Extract the [X, Y] coordinate from the center of the cell holding the provided text.  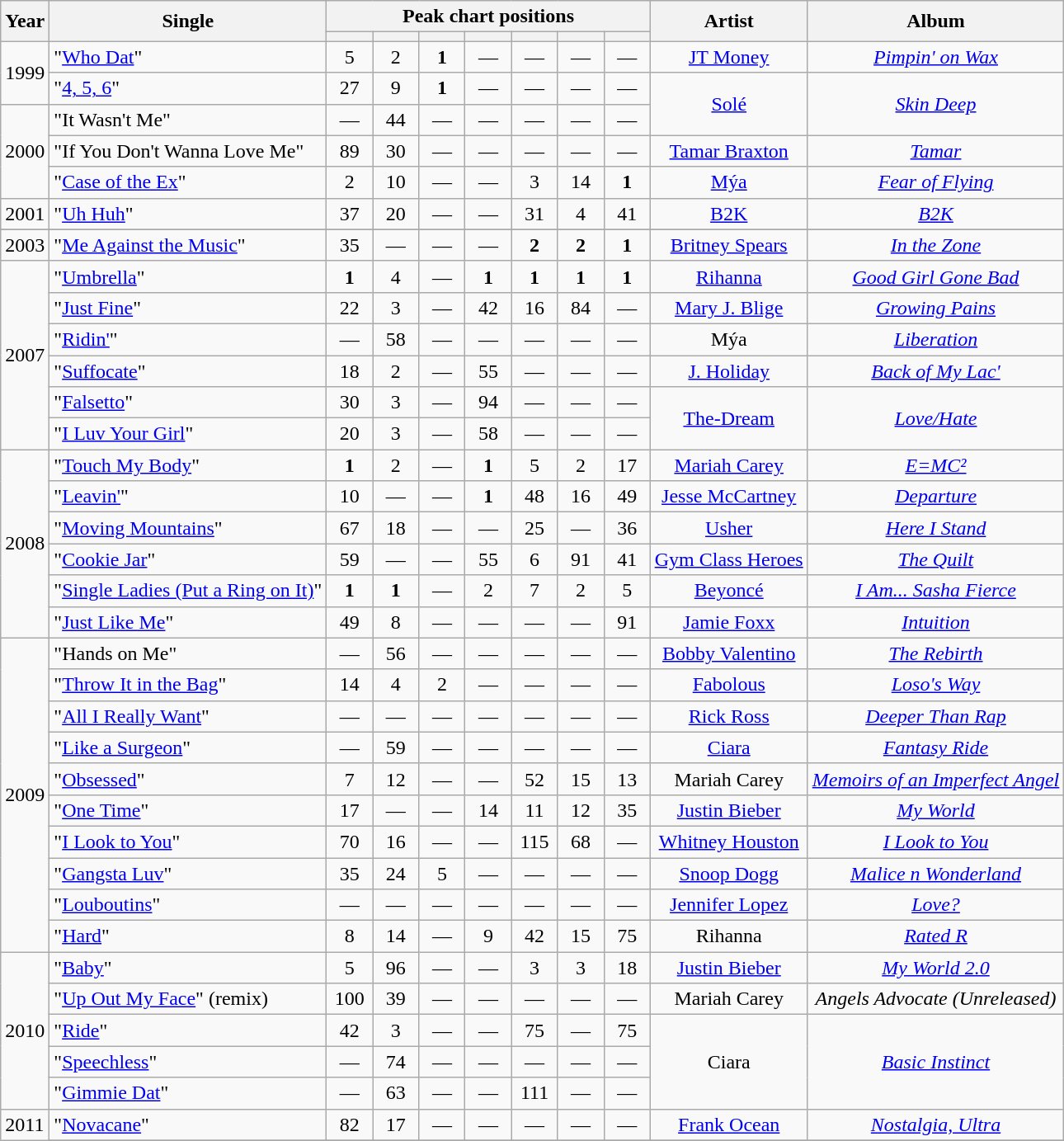
Artist [729, 21]
96 [396, 968]
89 [350, 151]
Fabolous [729, 685]
The Quilt [935, 559]
"All I Really Want" [188, 716]
"Baby" [188, 968]
"Gimmie Dat" [188, 1093]
"Up Out My Face" (remix) [188, 999]
"I Luv Your Girl" [188, 434]
Peak chart positions [488, 17]
Solé [729, 104]
"One Time" [188, 810]
Good Girl Gone Bad [935, 276]
"Throw It in the Bag" [188, 685]
My World 2.0 [935, 968]
"Just Fine" [188, 308]
The Rebirth [935, 653]
"Obsessed" [188, 779]
Memoirs of an Imperfect Angel [935, 779]
39 [396, 999]
Fantasy Ride [935, 747]
1999 [25, 73]
"Like a Surgeon" [188, 747]
2009 [25, 795]
2007 [25, 355]
22 [350, 308]
11 [534, 810]
Love/Hate [935, 418]
Mary J. Blige [729, 308]
Jennifer Lopez [729, 905]
Usher [729, 528]
63 [396, 1093]
2000 [25, 151]
Liberation [935, 339]
"Moving Mountains" [188, 528]
Malice n Wonderland [935, 874]
"I Look to You" [188, 842]
Intuition [935, 622]
"4, 5, 6" [188, 88]
"Cookie Jar" [188, 559]
"Just Like Me" [188, 622]
2003 [25, 245]
"Louboutins" [188, 905]
"Who Dat" [188, 57]
Frank Ocean [729, 1124]
Gym Class Heroes [729, 559]
25 [534, 528]
"Case of the Ex" [188, 182]
"Hard" [188, 936]
I Look to You [935, 842]
Nostalgia, Ultra [935, 1124]
Back of My Lac' [935, 370]
37 [350, 214]
"Falsetto" [188, 403]
Tamar Braxton [729, 151]
84 [581, 308]
Angels Advocate (Unreleased) [935, 999]
Skin Deep [935, 104]
Tamar [935, 151]
27 [350, 88]
2001 [25, 214]
Snoop Dogg [729, 874]
70 [350, 842]
56 [396, 653]
111 [534, 1093]
13 [627, 779]
36 [627, 528]
Bobby Valentino [729, 653]
"Speechless" [188, 1062]
24 [396, 874]
The-Dream [729, 418]
67 [350, 528]
Beyoncé [729, 591]
I Am... Sasha Fierce [935, 591]
"Hands on Me" [188, 653]
"Suffocate" [188, 370]
100 [350, 999]
94 [488, 403]
Here I Stand [935, 528]
Rated R [935, 936]
Album [935, 21]
Love? [935, 905]
Jamie Foxx [729, 622]
"If You Don't Wanna Love Me" [188, 151]
JT Money [729, 57]
My World [935, 810]
Growing Pains [935, 308]
Fear of Flying [935, 182]
E=MC² [935, 465]
Year [25, 21]
68 [581, 842]
82 [350, 1124]
31 [534, 214]
"Gangsta Luv" [188, 874]
"Ride" [188, 1030]
115 [534, 842]
Whitney Houston [729, 842]
74 [396, 1062]
Single [188, 21]
Basic Instinct [935, 1062]
Jesse McCartney [729, 497]
"Ridin'" [188, 339]
Pimpin' on Wax [935, 57]
Departure [935, 497]
"Novacane" [188, 1124]
"Touch My Body" [188, 465]
Rick Ross [729, 716]
"Single Ladies (Put a Ring on It)" [188, 591]
48 [534, 497]
"It Wasn't Me" [188, 120]
Loso's Way [935, 685]
52 [534, 779]
2008 [25, 544]
2010 [25, 1030]
6 [534, 559]
In the Zone [935, 245]
2011 [25, 1124]
J. Holiday [729, 370]
Deeper Than Rap [935, 716]
44 [396, 120]
"Me Against the Music" [188, 245]
"Leavin'" [188, 497]
"Umbrella" [188, 276]
Britney Spears [729, 245]
"Uh Huh" [188, 214]
